Scan for the cell matching the given text and deliver its [X, Y] coordinate at center. 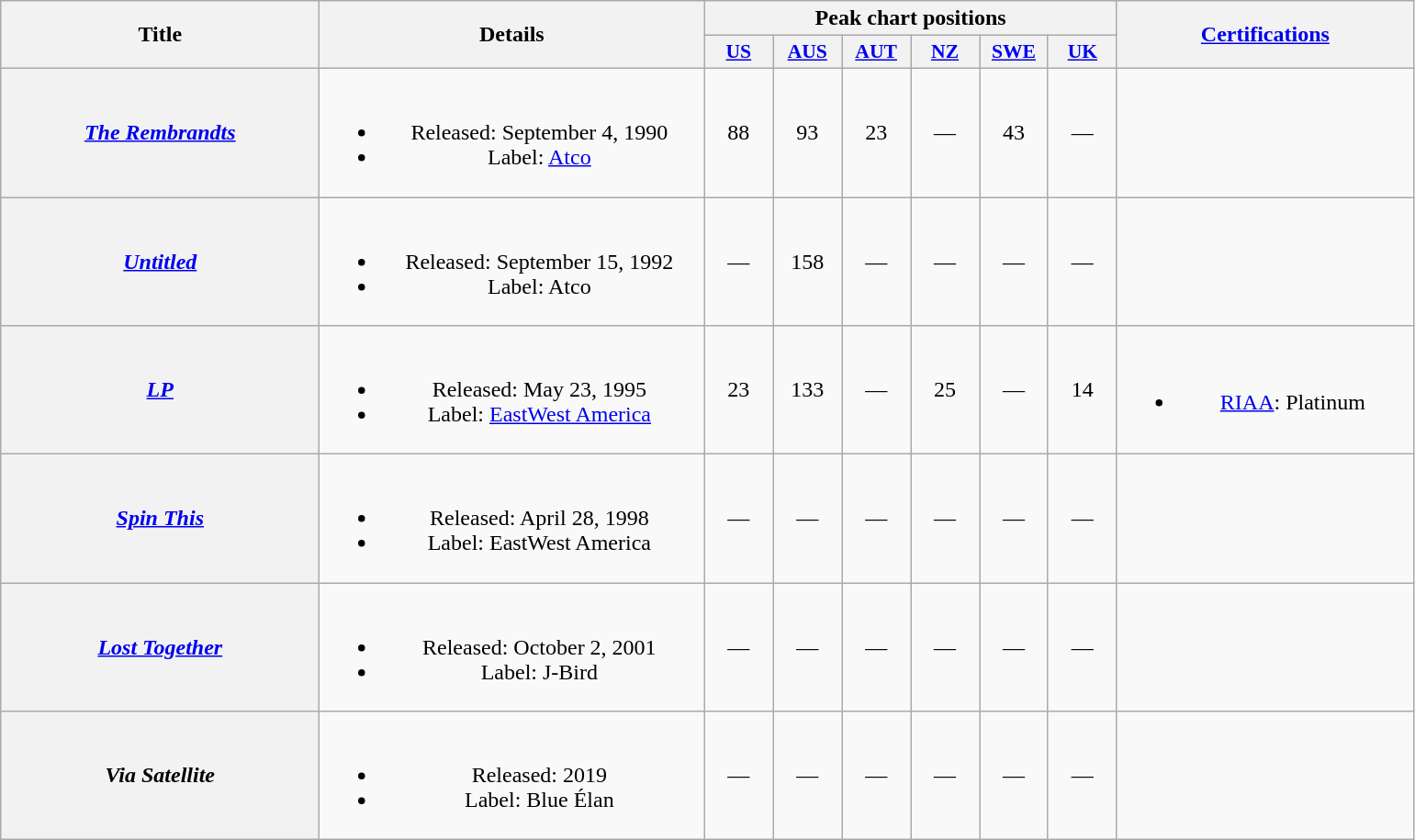
Released: 2019Label: Blue Élan [512, 776]
158 [808, 261]
Certifications [1265, 35]
RIAA: Platinum [1265, 390]
Released: October 2, 2001Label: J-Bird [512, 647]
Peak chart positions [911, 18]
NZ [946, 52]
Spin This [160, 519]
Lost Together [160, 647]
The Rembrandts [160, 132]
Untitled [160, 261]
14 [1082, 390]
US [738, 52]
AUT [876, 52]
Released: September 15, 1992Label: Atco [512, 261]
25 [946, 390]
UK [1082, 52]
Via Satellite [160, 776]
93 [808, 132]
133 [808, 390]
88 [738, 132]
Title [160, 35]
LP [160, 390]
SWE [1014, 52]
43 [1014, 132]
Released: September 4, 1990Label: Atco [512, 132]
Released: May 23, 1995Label: EastWest America [512, 390]
Released: April 28, 1998Label: EastWest America [512, 519]
Details [512, 35]
AUS [808, 52]
